Find where the given text appears and provide that cell's center as (X, Y) coordinate. 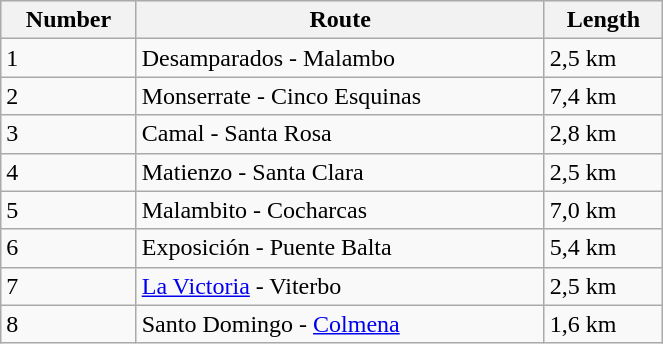
Matienzo - Santa Clara (340, 172)
2 (68, 96)
Length (604, 20)
7,4 km (604, 96)
5 (68, 210)
Camal - Santa Rosa (340, 134)
5,4 km (604, 248)
7,0 km (604, 210)
Exposición - Puente Balta (340, 248)
Santo Domingo - Colmena (340, 324)
1,6 km (604, 324)
4 (68, 172)
La Victoria - Viterbo (340, 286)
1 (68, 58)
6 (68, 248)
8 (68, 324)
Desamparados - Malambo (340, 58)
Monserrate - Cinco Esquinas (340, 96)
Number (68, 20)
3 (68, 134)
Malambito - Cocharcas (340, 210)
Route (340, 20)
7 (68, 286)
2,8 km (604, 134)
